Provide the [X, Y] coordinate of the cell's center where the given text is located.  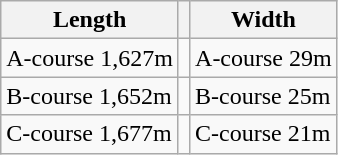
C-course 21m [264, 134]
Width [264, 20]
B-course 25m [264, 96]
B-course 1,652m [90, 96]
A-course 29m [264, 58]
A-course 1,627m [90, 58]
Length [90, 20]
C-course 1,677m [90, 134]
